For the text-containing cell, return its midpoint in [X, Y] coordinate format. 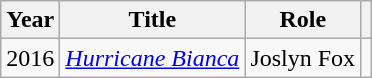
Joslyn Fox [303, 58]
Hurricane Bianca [152, 58]
Year [30, 20]
2016 [30, 58]
Role [303, 20]
Title [152, 20]
